Return [x, y] of the center of cell containing provided text 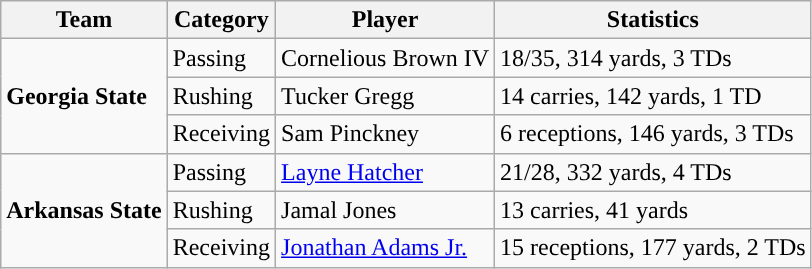
Cornelious Brown IV [386, 58]
18/35, 314 yards, 3 TDs [654, 58]
Player [386, 20]
Arkansas State [84, 210]
14 carries, 142 yards, 1 TD [654, 96]
13 carries, 41 yards [654, 210]
21/28, 332 yards, 4 TDs [654, 172]
Category [221, 20]
Georgia State [84, 96]
Jonathan Adams Jr. [386, 248]
Team [84, 20]
Statistics [654, 20]
Sam Pinckney [386, 134]
6 receptions, 146 yards, 3 TDs [654, 134]
Layne Hatcher [386, 172]
15 receptions, 177 yards, 2 TDs [654, 248]
Tucker Gregg [386, 96]
Jamal Jones [386, 210]
